Provide the [x, y] coordinate of the cell's center where the given text is located.  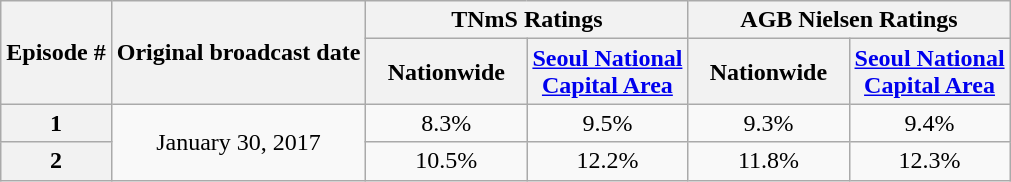
12.3% [930, 161]
9.4% [930, 123]
January 30, 2017 [238, 142]
12.2% [608, 161]
TNmS Ratings [527, 20]
9.5% [608, 123]
1 [56, 123]
9.3% [768, 123]
AGB Nielsen Ratings [849, 20]
Episode # [56, 52]
Original broadcast date [238, 52]
8.3% [446, 123]
11.8% [768, 161]
10.5% [446, 161]
2 [56, 161]
